Return the [x, y] coordinate for the center point of the cell that contains the specified text.  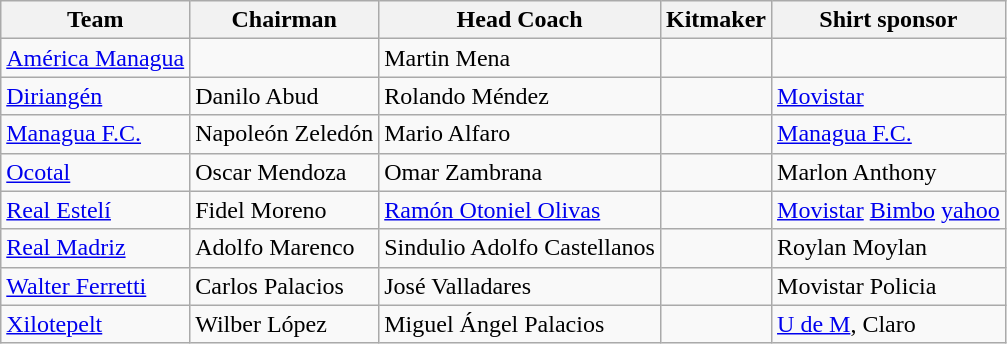
Adolfo Marenco [284, 248]
Team [96, 20]
Real Madriz [96, 248]
Kitmaker [716, 20]
Movistar Bimbo yahoo [889, 210]
Chairman [284, 20]
Head Coach [520, 20]
América Managua [96, 58]
Rolando Méndez [520, 96]
Movistar [889, 96]
Wilber López [284, 324]
Marlon Anthony [889, 172]
Roylan Moylan [889, 248]
Shirt sponsor [889, 20]
Carlos Palacios [284, 286]
Movistar Policia [889, 286]
Real Estelí [96, 210]
U de M, Claro [889, 324]
Miguel Ángel Palacios [520, 324]
Diriangén [96, 96]
Sindulio Adolfo Castellanos [520, 248]
Ocotal [96, 172]
Martin Mena [520, 58]
José Valladares [520, 286]
Oscar Mendoza [284, 172]
Ramón Otoniel Olivas [520, 210]
Mario Alfaro [520, 134]
Omar Zambrana [520, 172]
Xilotepelt [96, 324]
Walter Ferretti [96, 286]
Fidel Moreno [284, 210]
Danilo Abud [284, 96]
Napoleón Zeledón [284, 134]
